Return the (X, Y) coordinate for the center point of the cell that contains the specified text.  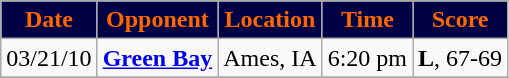
Location (270, 20)
6:20 pm (367, 58)
Date (49, 20)
Time (367, 20)
03/21/10 (49, 58)
Opponent (158, 20)
L, 67-69 (460, 58)
Ames, IA (270, 58)
Score (460, 20)
Green Bay (158, 58)
